Locate the cell with the specified text and output its (x, y) center coordinate. 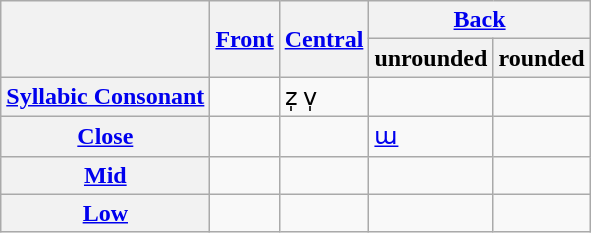
ɯ (431, 136)
Syllabic Consonant (106, 97)
rounded (542, 58)
Back (480, 20)
Low (106, 213)
unrounded (431, 58)
Mid (106, 175)
z̩ v̩ (324, 97)
Central (324, 39)
Front (244, 39)
Close (106, 136)
